Search for the cell housing the specified text and yield its [x, y] center coordinate. 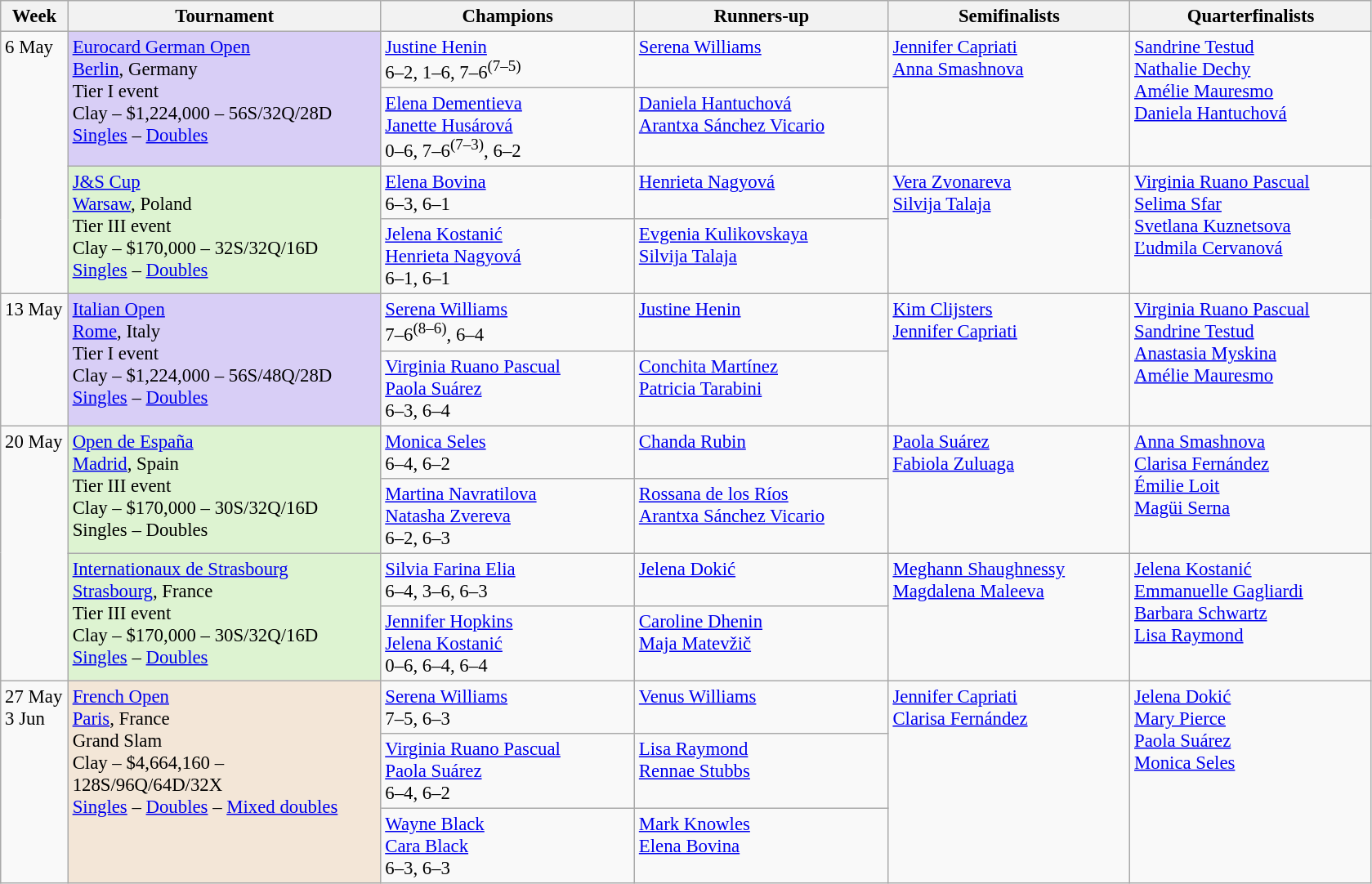
Jelena Kostanić Henrieta Nagyová6–1, 6–1 [508, 257]
Open de España Madrid, Spain Tier III event Clay – $170,000 – 30S/32Q/16DSingles – Doubles [224, 489]
Lisa Raymond Rennae Stubbs [762, 771]
French Open Paris, France Grand SlamClay – $4,664,160 – 128S/96Q/64D/32XSingles – Doubles – Mixed doubles [224, 782]
Italian Open Rome, Italy Tier I event Clay – $1,224,000 – 56S/48Q/28D Singles – Doubles [224, 359]
Sandrine Testud Nathalie Dechy Amélie Mauresmo Daniela Hantuchová [1251, 100]
Martina Navratilova Natasha Zvereva6–2, 6–3 [508, 516]
Conchita Martínez Patricia Tarabini [762, 388]
Runners-up [762, 16]
Henrieta Nagyová [762, 193]
Vera Zvonareva Silvija Talaja [1009, 230]
Jennifer Hopkins Jelena Kostanić0–6, 6–4, 6–4 [508, 644]
Virginia Ruano Pascual Paola Suárez6–4, 6–2 [508, 771]
Elena Bovina 6–3, 6–1 [508, 193]
Quarterfinalists [1251, 16]
Serena Williams [762, 60]
Eurocard German Open Berlin, Germany Tier I event Clay – $1,224,000 – 56S/32Q/28DSingles – Doubles [224, 100]
20 May [34, 553]
Meghann Shaughnessy Magdalena Maleeva [1009, 617]
Daniela Hantuchová Arantxa Sánchez Vicario [762, 127]
Caroline Dhenin Maja Matevžič [762, 644]
Silvia Farina Elia 6–4, 3–6, 6–3 [508, 580]
Jennifer Capriati Anna Smashnova [1009, 100]
Jennifer Capriati Clarisa Fernández [1009, 782]
Kim Clijsters Jennifer Capriati [1009, 359]
Virginia Ruano Pascual Sandrine Testud Anastasia Myskina Amélie Mauresmo [1251, 359]
Jelena Kostanić Emmanuelle Gagliardi Barbara Schwartz Lisa Raymond [1251, 617]
Serena Williams 7–5, 6–3 [508, 708]
Evgenia Kulikovskaya Silvija Talaja [762, 257]
Justine Henin [762, 322]
Mark Knowles Elena Bovina [762, 846]
Virginia Ruano Pascual Paola Suárez6–3, 6–4 [508, 388]
Justine Henin 6–2, 1–6, 7–6(7–5) [508, 60]
J&S Cup Warsaw, Poland Tier III event Clay – $170,000 – 32S/32Q/16DSingles – Doubles [224, 230]
Jelena Dokić [762, 580]
Jelena Dokić Mary Pierce Paola Suárez Monica Seles [1251, 782]
Paola Suárez Fabiola Zuluaga [1009, 489]
Venus Williams [762, 708]
Champions [508, 16]
Monica Seles 6–4, 6–2 [508, 453]
Anna Smashnova Clarisa Fernández Émilie Loit Magüi Serna [1251, 489]
6 May [34, 163]
Wayne Black Cara Black6–3, 6–3 [508, 846]
Week [34, 16]
Internationaux de Strasbourg Strasbourg, France Tier III event Clay – $170,000 – 30S/32Q/16DSingles – Doubles [224, 617]
27 May3 Jun [34, 782]
Chanda Rubin [762, 453]
Rossana de los Ríos Arantxa Sánchez Vicario [762, 516]
Serena Williams 7–6(8–6), 6–4 [508, 322]
Semifinalists [1009, 16]
Virginia Ruano Pascual Selima Sfar Svetlana Kuznetsova Ľudmila Cervanová [1251, 230]
Tournament [224, 16]
13 May [34, 359]
Elena Dementieva Janette Husárová0–6, 7–6(7–3), 6–2 [508, 127]
